Detect which cell encompasses the target text, then output its [X, Y] center coordinate. 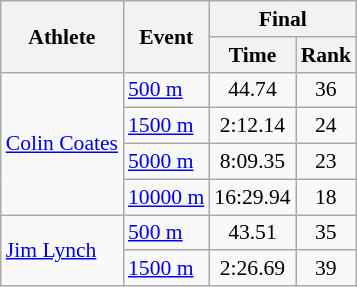
Colin Coates [62, 143]
24 [326, 126]
43.51 [252, 233]
36 [326, 90]
35 [326, 233]
18 [326, 197]
Event [166, 36]
Final [282, 19]
Time [252, 55]
10000 m [166, 197]
Jim Lynch [62, 250]
44.74 [252, 90]
Rank [326, 55]
5000 m [166, 162]
39 [326, 269]
8:09.35 [252, 162]
2:26.69 [252, 269]
23 [326, 162]
2:12.14 [252, 126]
16:29.94 [252, 197]
Athlete [62, 36]
